Scan for the cell matching the given text and deliver its (X, Y) coordinate at center. 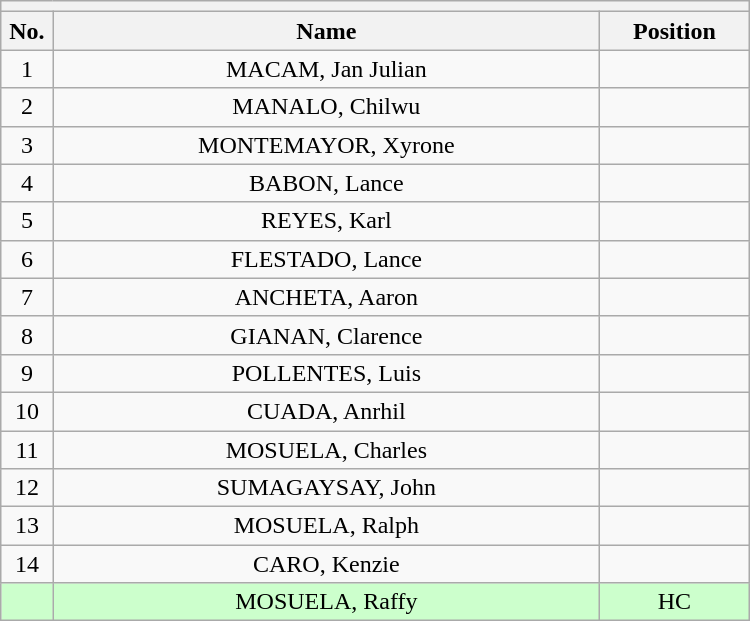
9 (27, 373)
2 (27, 107)
6 (27, 259)
Name (326, 31)
8 (27, 335)
3 (27, 145)
MOSUELA, Charles (326, 449)
BABON, Lance (326, 183)
4 (27, 183)
5 (27, 221)
7 (27, 297)
MACAM, Jan Julian (326, 69)
14 (27, 564)
CUADA, Anrhil (326, 411)
MOSUELA, Ralph (326, 526)
No. (27, 31)
GIANAN, Clarence (326, 335)
POLLENTES, Luis (326, 373)
REYES, Karl (326, 221)
Position (675, 31)
HC (675, 602)
MONTEMAYOR, Xyrone (326, 145)
10 (27, 411)
ANCHETA, Aaron (326, 297)
12 (27, 488)
13 (27, 526)
FLESTADO, Lance (326, 259)
SUMAGAYSAY, John (326, 488)
11 (27, 449)
CARO, Kenzie (326, 564)
MANALO, Chilwu (326, 107)
MOSUELA, Raffy (326, 602)
1 (27, 69)
